Return [X, Y] of the center of cell containing provided text 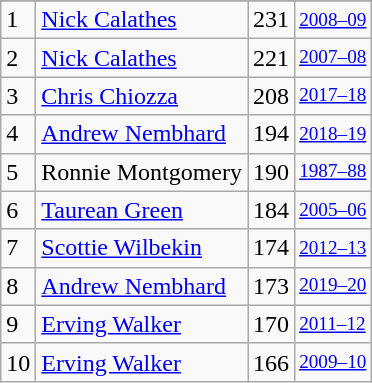
166 [272, 362]
Taurean Green [142, 210]
2008–09 [333, 20]
2005–06 [333, 210]
2019–20 [333, 286]
190 [272, 172]
3 [18, 96]
184 [272, 210]
221 [272, 58]
208 [272, 96]
174 [272, 248]
1 [18, 20]
10 [18, 362]
2 [18, 58]
Chris Chiozza [142, 96]
231 [272, 20]
194 [272, 134]
2007–08 [333, 58]
Ronnie Montgomery [142, 172]
9 [18, 324]
2018–19 [333, 134]
1987–88 [333, 172]
173 [272, 286]
2012–13 [333, 248]
2009–10 [333, 362]
8 [18, 286]
170 [272, 324]
Scottie Wilbekin [142, 248]
2017–18 [333, 96]
4 [18, 134]
6 [18, 210]
5 [18, 172]
7 [18, 248]
2011–12 [333, 324]
